Return the [x, y] coordinate for the center point of the cell that contains the specified text.  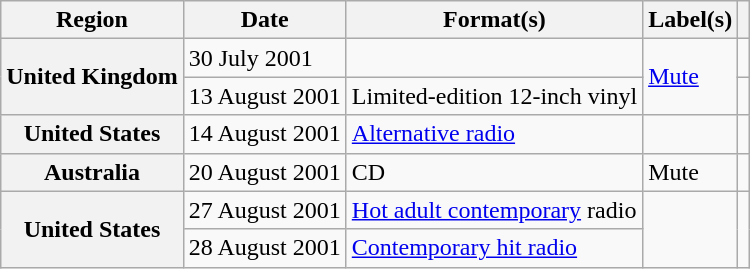
14 August 2001 [264, 134]
20 August 2001 [264, 172]
United Kingdom [92, 77]
Date [264, 20]
Limited-edition 12-inch vinyl [494, 96]
Format(s) [494, 20]
CD [494, 172]
Label(s) [690, 20]
28 August 2001 [264, 248]
Hot adult contemporary radio [494, 210]
13 August 2001 [264, 96]
Region [92, 20]
27 August 2001 [264, 210]
Contemporary hit radio [494, 248]
30 July 2001 [264, 58]
Alternative radio [494, 134]
Australia [92, 172]
